Extract the (x, y) coordinate from the center of the cell holding the provided text.  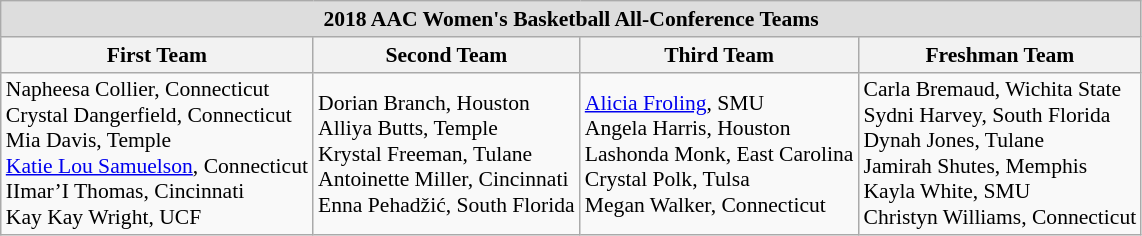
Dorian Branch, HoustonAlliya Butts, TempleKrystal Freeman, TulaneAntoinette Miller, CincinnatiEnna Pehadžić, South Florida (446, 154)
Third Team (720, 55)
Alicia Froling, SMUAngela Harris, HoustonLashonda Monk, East CarolinaCrystal Polk, TulsaMegan Walker, Connecticut (720, 154)
Freshman Team (1000, 55)
First Team (157, 55)
2018 AAC Women's Basketball All-Conference Teams (572, 19)
Carla Bremaud, Wichita StateSydni Harvey, South FloridaDynah Jones, TulaneJamirah Shutes, MemphisKayla White, SMUChristyn Williams, Connecticut (1000, 154)
Second Team (446, 55)
